Return the (x, y) coordinate for the center point of the cell that contains the specified text.  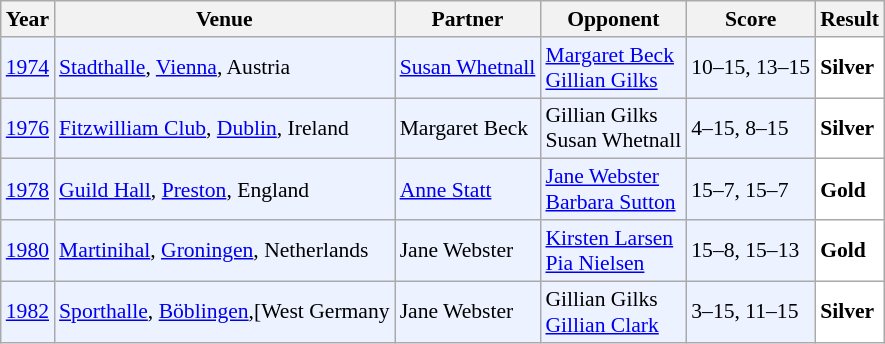
15–7, 15–7 (750, 190)
1976 (28, 128)
Fitzwilliam Club, Dublin, Ireland (224, 128)
Susan Whetnall (468, 68)
Guild Hall, Preston, England (224, 190)
1974 (28, 68)
Venue (224, 19)
1982 (28, 312)
1980 (28, 250)
Kirsten Larsen Pia Nielsen (613, 250)
15–8, 15–13 (750, 250)
3–15, 11–15 (750, 312)
Margaret Beck (468, 128)
10–15, 13–15 (750, 68)
Martinihal, Groningen, Netherlands (224, 250)
Jane Webster Barbara Sutton (613, 190)
Margaret Beck Gillian Gilks (613, 68)
Partner (468, 19)
Gillian Gilks Susan Whetnall (613, 128)
Anne Statt (468, 190)
Sporthalle, Böblingen,[West Germany (224, 312)
Gillian Gilks Gillian Clark (613, 312)
Result (850, 19)
Opponent (613, 19)
4–15, 8–15 (750, 128)
Year (28, 19)
1978 (28, 190)
Score (750, 19)
Stadthalle, Vienna, Austria (224, 68)
